Provide the [x, y] coordinate of the cell's center where the given text is located.  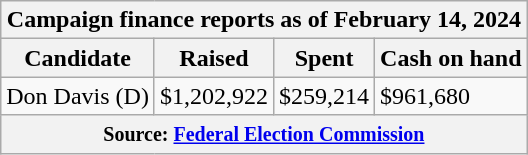
$259,214 [324, 96]
Raised [214, 58]
Cash on hand [451, 58]
Candidate [78, 58]
Campaign finance reports as of February 14, 2024 [264, 20]
$1,202,922 [214, 96]
Don Davis (D) [78, 96]
$961,680 [451, 96]
Source: Federal Election Commission [264, 134]
Spent [324, 58]
